Search for the cell housing the specified text and yield its [x, y] center coordinate. 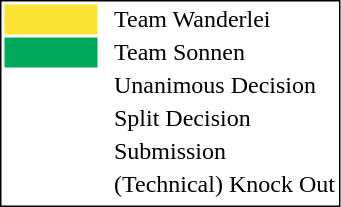
Team Sonnen [224, 53]
Submission [224, 151]
Team Wanderlei [224, 19]
Unanimous Decision [224, 85]
(Technical) Knock Out [224, 185]
Split Decision [224, 119]
